Capture the cell that displays the provided text and extract its [X, Y] central coordinate. 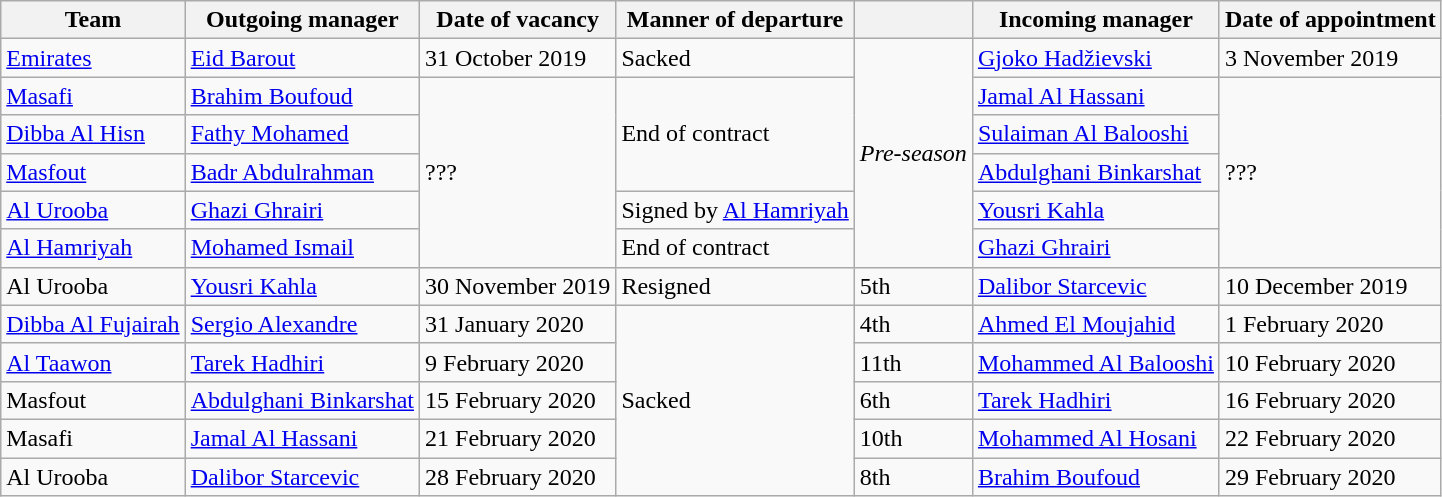
10 December 2019 [1330, 286]
9 February 2020 [518, 362]
31 January 2020 [518, 324]
4th [913, 324]
8th [913, 477]
Mohamed Ismail [302, 248]
Fathy Mohamed [302, 134]
Team [93, 20]
Signed by Al Hamriyah [735, 210]
Incoming manager [1096, 20]
Mohammed Al Balooshi [1096, 362]
Ahmed El Moujahid [1096, 324]
Manner of departure [735, 20]
Al Taawon [93, 362]
Gjoko Hadžievski [1096, 58]
Date of vacancy [518, 20]
16 February 2020 [1330, 400]
Sergio Alexandre [302, 324]
10th [913, 438]
15 February 2020 [518, 400]
31 October 2019 [518, 58]
Emirates [93, 58]
Al Hamriyah [93, 248]
Resigned [735, 286]
Date of appointment [1330, 20]
28 February 2020 [518, 477]
Outgoing manager [302, 20]
Mohammed Al Hosani [1096, 438]
6th [913, 400]
21 February 2020 [518, 438]
Badr Abdulrahman [302, 172]
Dibba Al Hisn [93, 134]
22 February 2020 [1330, 438]
5th [913, 286]
Eid Barout [302, 58]
10 February 2020 [1330, 362]
Sulaiman Al Balooshi [1096, 134]
11th [913, 362]
Dibba Al Fujairah [93, 324]
1 February 2020 [1330, 324]
3 November 2019 [1330, 58]
Pre-season [913, 153]
29 February 2020 [1330, 477]
30 November 2019 [518, 286]
